For the text-containing cell, return its midpoint in (X, Y) coordinate format. 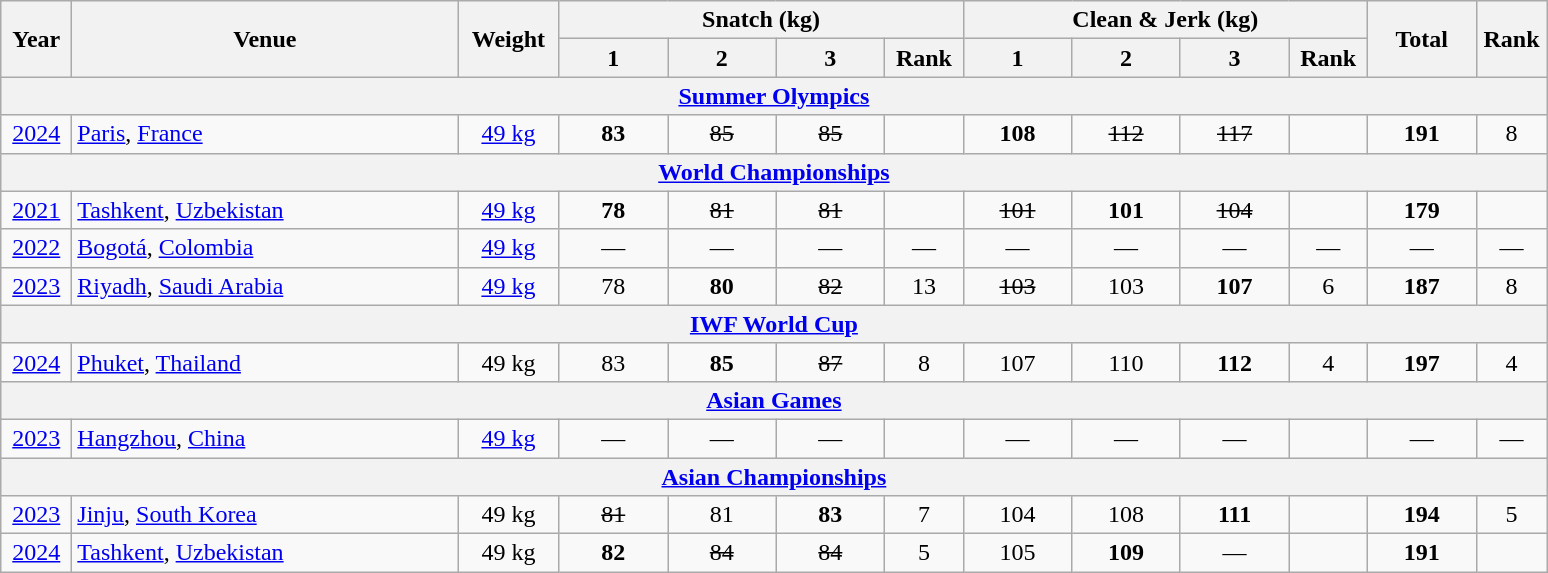
Summer Olympics (774, 96)
2021 (36, 210)
Total (1422, 39)
111 (1234, 515)
World Championships (774, 172)
Clean & Jerk (kg) (1165, 20)
Bogotá, Colombia (265, 248)
IWF World Cup (774, 324)
Year (36, 39)
80 (722, 286)
Venue (265, 39)
109 (1126, 553)
6 (1328, 286)
Asian Games (774, 400)
194 (1422, 515)
Phuket, Thailand (265, 362)
2022 (36, 248)
Asian Championships (774, 477)
13 (924, 286)
Paris, France (265, 134)
7 (924, 515)
Snatch (kg) (761, 20)
179 (1422, 210)
110 (1126, 362)
Hangzhou, China (265, 438)
Riyadh, Saudi Arabia (265, 286)
197 (1422, 362)
87 (830, 362)
187 (1422, 286)
Jinju, South Korea (265, 515)
Weight (508, 39)
117 (1234, 134)
105 (1018, 553)
